Detect which cell encompasses the target text, then output its [X, Y] center coordinate. 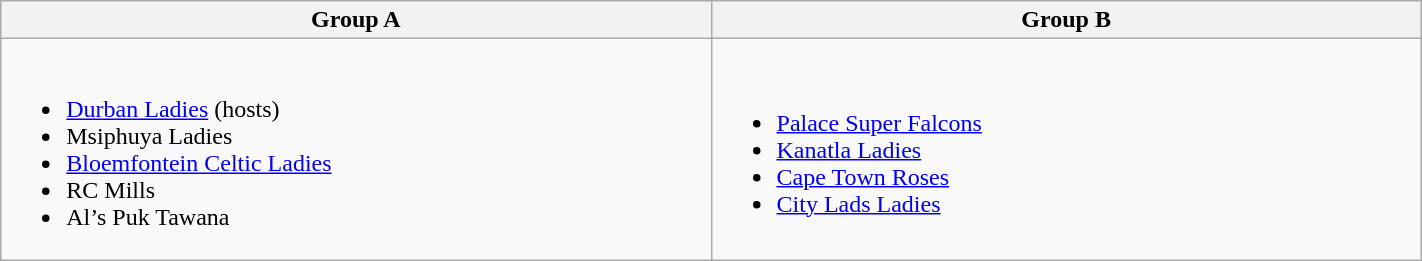
Group B [1066, 20]
Group A [356, 20]
Palace Super FalconsKanatla LadiesCape Town RosesCity Lads Ladies [1066, 150]
Durban Ladies (hosts)Msiphuya LadiesBloemfontein Celtic LadiesRC MillsAl’s Puk Tawana [356, 150]
